Identify which cell holds the provided text, then report its (x, y) central coordinate. 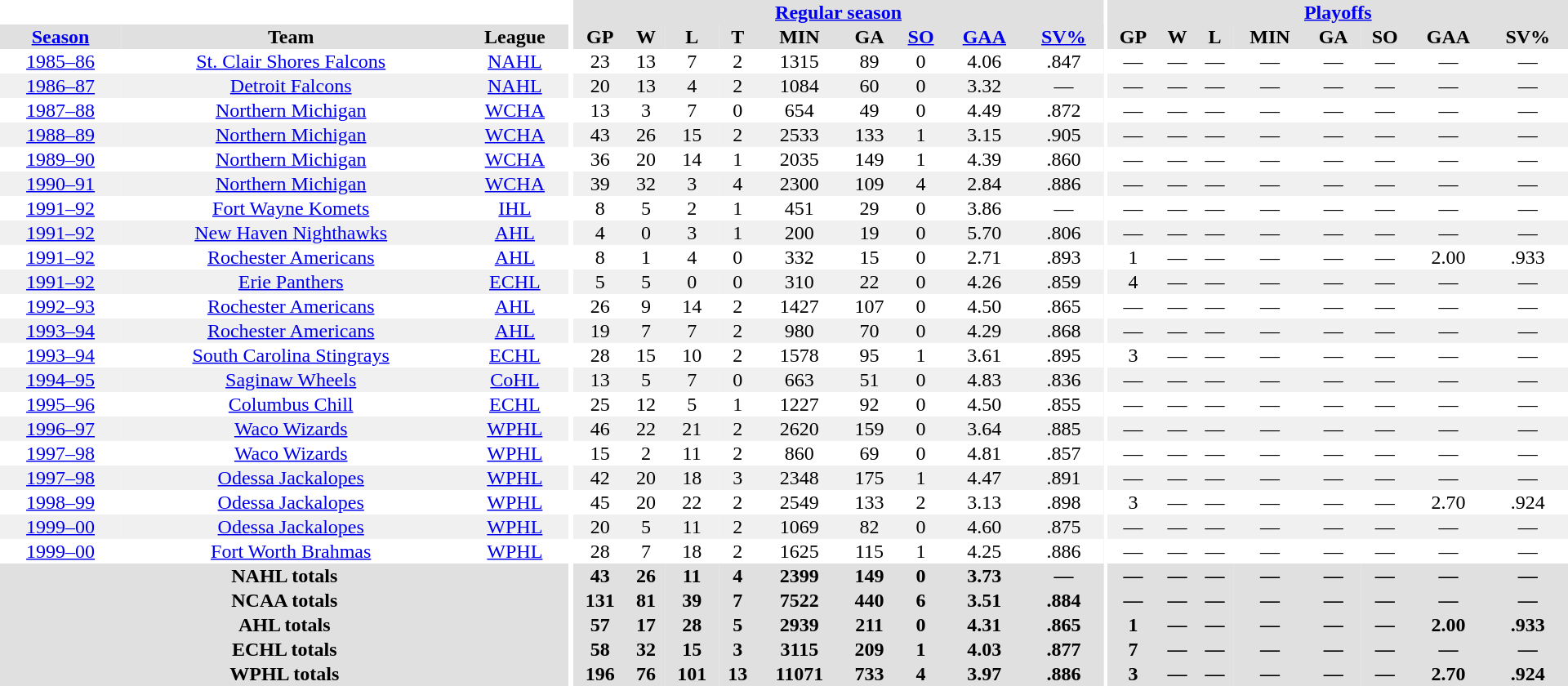
1992–93 (60, 306)
12 (646, 404)
196 (600, 674)
1995–96 (60, 404)
Team (291, 37)
17 (646, 625)
101 (692, 674)
1084 (799, 86)
5.70 (984, 233)
4.29 (984, 331)
1989–90 (60, 159)
200 (799, 233)
.859 (1063, 282)
League (514, 37)
2549 (799, 502)
980 (799, 331)
2.71 (984, 257)
51 (869, 380)
4.03 (984, 649)
South Carolina Stingrays (291, 355)
NAHL totals (284, 576)
131 (600, 600)
69 (869, 453)
1990–91 (60, 184)
57 (600, 625)
4.81 (984, 453)
209 (869, 649)
3.32 (984, 86)
159 (869, 429)
Saginaw Wheels (291, 380)
.855 (1063, 404)
.875 (1063, 527)
81 (646, 600)
3.97 (984, 674)
ECHL totals (284, 649)
25 (600, 404)
.895 (1063, 355)
9 (646, 306)
2348 (799, 478)
6 (921, 600)
.884 (1063, 600)
451 (799, 208)
Regular season (839, 12)
AHL totals (284, 625)
3.73 (984, 576)
440 (869, 600)
2620 (799, 429)
10 (692, 355)
3.13 (984, 502)
21 (692, 429)
Fort Worth Brahmas (291, 551)
45 (600, 502)
4.47 (984, 478)
4.26 (984, 282)
T (737, 37)
11071 (799, 674)
1987–88 (60, 110)
4.25 (984, 551)
CoHL (514, 380)
654 (799, 110)
49 (869, 110)
2.84 (984, 184)
2939 (799, 625)
Season (60, 37)
.847 (1063, 61)
1578 (799, 355)
46 (600, 429)
1996–97 (60, 429)
2300 (799, 184)
.860 (1063, 159)
60 (869, 86)
.898 (1063, 502)
23 (600, 61)
1988–89 (60, 135)
1069 (799, 527)
1998–99 (60, 502)
115 (869, 551)
82 (869, 527)
.893 (1063, 257)
3.64 (984, 429)
Fort Wayne Komets (291, 208)
.905 (1063, 135)
36 (600, 159)
NCAA totals (284, 600)
2399 (799, 576)
70 (869, 331)
1986–87 (60, 86)
.868 (1063, 331)
4.31 (984, 625)
2533 (799, 135)
89 (869, 61)
New Haven Nighthawks (291, 233)
IHL (514, 208)
332 (799, 257)
7522 (799, 600)
29 (869, 208)
3.15 (984, 135)
St. Clair Shores Falcons (291, 61)
.857 (1063, 453)
1985–86 (60, 61)
4.83 (984, 380)
4.39 (984, 159)
Erie Panthers (291, 282)
663 (799, 380)
95 (869, 355)
4.49 (984, 110)
1315 (799, 61)
76 (646, 674)
.836 (1063, 380)
.806 (1063, 233)
Detroit Falcons (291, 86)
860 (799, 453)
1227 (799, 404)
107 (869, 306)
1994–95 (60, 380)
92 (869, 404)
733 (869, 674)
.891 (1063, 478)
42 (600, 478)
WPHL totals (284, 674)
310 (799, 282)
1427 (799, 306)
1625 (799, 551)
3115 (799, 649)
175 (869, 478)
211 (869, 625)
2035 (799, 159)
.872 (1063, 110)
.877 (1063, 649)
.885 (1063, 429)
Columbus Chill (291, 404)
Playoffs (1338, 12)
3.86 (984, 208)
58 (600, 649)
4.06 (984, 61)
109 (869, 184)
3.51 (984, 600)
4.60 (984, 527)
3.61 (984, 355)
